Scan for the cell matching the given text and deliver its [x, y] coordinate at center. 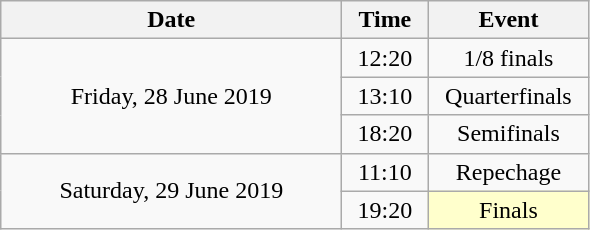
Repechage [508, 172]
12:20 [385, 58]
Quarterfinals [508, 96]
Time [385, 20]
Event [508, 20]
11:10 [385, 172]
Friday, 28 June 2019 [172, 96]
Semifinals [508, 134]
18:20 [385, 134]
13:10 [385, 96]
19:20 [385, 210]
Saturday, 29 June 2019 [172, 191]
Date [172, 20]
Finals [508, 210]
1/8 finals [508, 58]
